Scan for the cell matching the given text and deliver its (X, Y) coordinate at center. 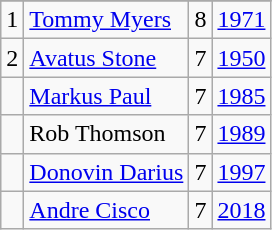
Andre Cisco (106, 210)
1950 (242, 58)
Markus Paul (106, 96)
2018 (242, 210)
8 (200, 20)
1989 (242, 134)
Avatus Stone (106, 58)
1971 (242, 20)
2 (12, 58)
Tommy Myers (106, 20)
1997 (242, 172)
1 (12, 20)
1985 (242, 96)
Donovin Darius (106, 172)
Rob Thomson (106, 134)
